Find where the given text appears and provide that cell's center as (x, y) coordinate. 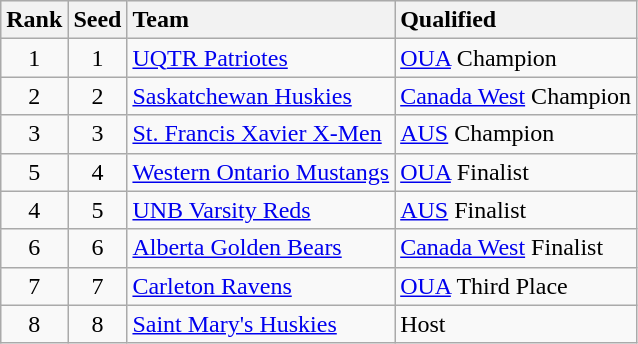
OUA Finalist (516, 172)
UQTR Patriotes (261, 58)
Rank (34, 20)
St. Francis Xavier X-Men (261, 134)
Saskatchewan Huskies (261, 96)
Canada West Champion (516, 96)
Alberta Golden Bears (261, 248)
UNB Varsity Reds (261, 210)
Seed (98, 20)
Western Ontario Mustangs (261, 172)
OUA Champion (516, 58)
Carleton Ravens (261, 286)
Saint Mary's Huskies (261, 324)
AUS Champion (516, 134)
Host (516, 324)
Team (261, 20)
OUA Third Place (516, 286)
AUS Finalist (516, 210)
Qualified (516, 20)
Canada West Finalist (516, 248)
